Locate the cell with the specified text and output its [x, y] center coordinate. 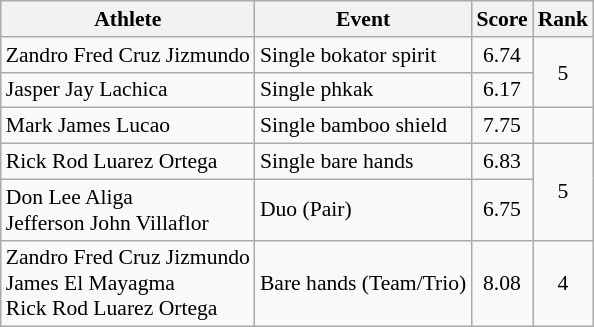
Don Lee AligaJefferson John Villaflor [128, 210]
7.75 [502, 126]
Bare hands (Team/Trio) [363, 284]
6.75 [502, 210]
Zandro Fred Cruz JizmundoJames El MayagmaRick Rod Luarez Ortega [128, 284]
Single phkak [363, 90]
Score [502, 19]
Mark James Lucao [128, 126]
Single bamboo shield [363, 126]
8.08 [502, 284]
Zandro Fred Cruz Jizmundo [128, 55]
Rank [564, 19]
Event [363, 19]
Single bare hands [363, 162]
6.83 [502, 162]
6.17 [502, 90]
Duo (Pair) [363, 210]
Jasper Jay Lachica [128, 90]
Rick Rod Luarez Ortega [128, 162]
6.74 [502, 55]
Athlete [128, 19]
4 [564, 284]
Single bokator spirit [363, 55]
